Pinpoint the cell where the given text exists, returning its (X, Y) midpoint coordinate. 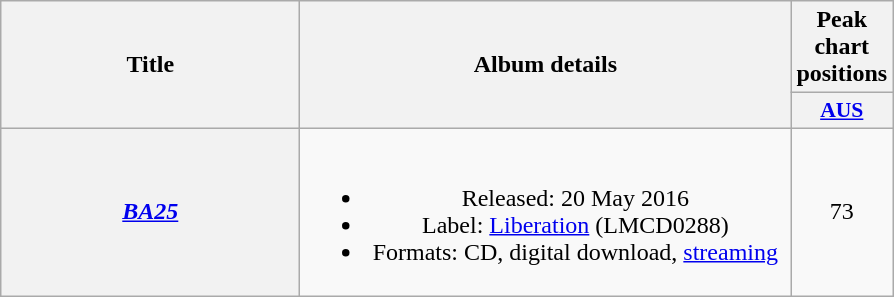
BA25 (150, 212)
Title (150, 65)
AUS (842, 111)
Album details (546, 65)
73 (842, 212)
Released: 20 May 2016Label: Liberation (LMCD0288)Formats: CD, digital download, streaming (546, 212)
Peak chart positions (842, 47)
